Detect which cell encompasses the target text, then output its (X, Y) center coordinate. 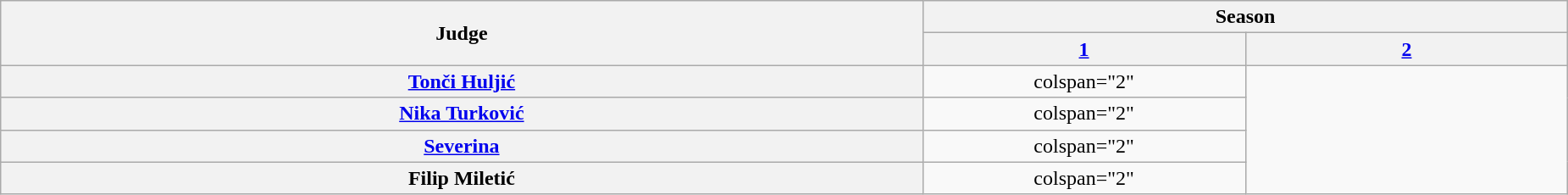
Tonči Huljić (462, 81)
2 (1406, 49)
Season (1245, 17)
Nika Turković (462, 114)
1 (1084, 49)
Severina (462, 146)
Filip Miletić (462, 178)
Judge (462, 33)
